Extract the (x, y) coordinate from the center of the cell holding the provided text.  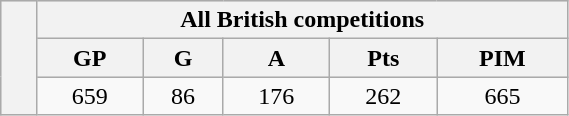
PIM (502, 58)
86 (183, 96)
Pts (384, 58)
262 (384, 96)
All British competitions (302, 20)
G (183, 58)
GP (90, 58)
659 (90, 96)
176 (276, 96)
665 (502, 96)
A (276, 58)
